Pinpoint the cell where the given text exists, returning its [X, Y] midpoint coordinate. 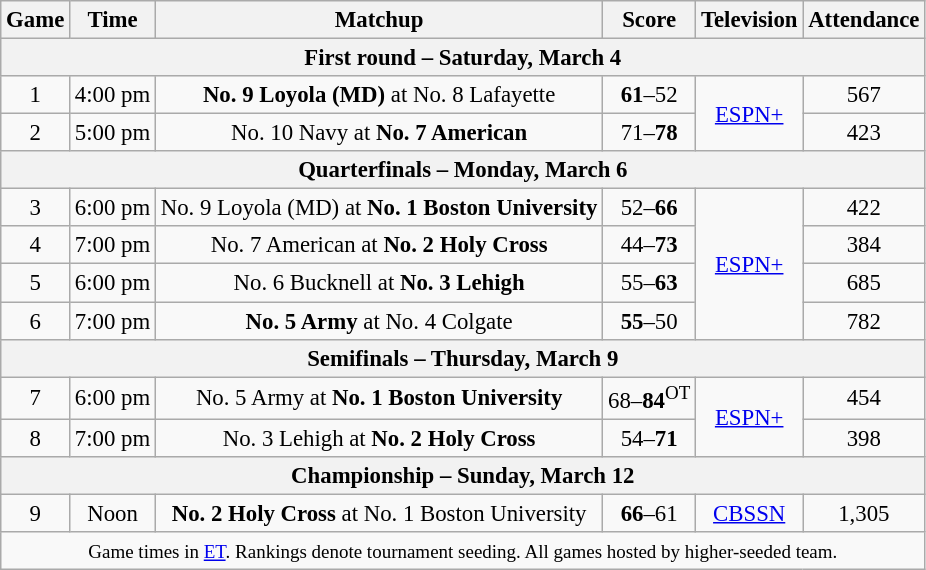
4:00 pm [113, 95]
1,305 [864, 513]
6 [36, 321]
Championship – Sunday, March 12 [463, 476]
685 [864, 283]
3 [36, 208]
No. 6 Bucknell at No. 3 Lehigh [378, 283]
No. 3 Lehigh at No. 2 Holy Cross [378, 438]
398 [864, 438]
Game times in ET. Rankings denote tournament seeding. All games hosted by higher-seeded team. [463, 551]
Game [36, 20]
5 [36, 283]
66–61 [650, 513]
384 [864, 245]
7 [36, 398]
Attendance [864, 20]
52–66 [650, 208]
68–84OT [650, 398]
No. 9 Loyola (MD) at No. 1 Boston University [378, 208]
61–52 [650, 95]
44–73 [650, 245]
Quarterfinals – Monday, March 6 [463, 170]
454 [864, 398]
422 [864, 208]
No. 2 Holy Cross at No. 1 Boston University [378, 513]
Matchup [378, 20]
9 [36, 513]
54–71 [650, 438]
No. 10 Navy at No. 7 American [378, 133]
No. 9 Loyola (MD) at No. 8 Lafayette [378, 95]
Television [750, 20]
1 [36, 95]
55–50 [650, 321]
Score [650, 20]
CBSSN [750, 513]
No. 5 Army at No. 4 Colgate [378, 321]
8 [36, 438]
4 [36, 245]
2 [36, 133]
567 [864, 95]
71–78 [650, 133]
No. 5 Army at No. 1 Boston University [378, 398]
Noon [113, 513]
No. 7 American at No. 2 Holy Cross [378, 245]
Semifinals – Thursday, March 9 [463, 358]
Time [113, 20]
5:00 pm [113, 133]
782 [864, 321]
423 [864, 133]
55–63 [650, 283]
First round – Saturday, March 4 [463, 58]
